Determine the (x, y) coordinate at the center of the cell enclosing the given text.  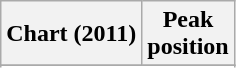
Chart (2011) (72, 34)
Peakposition (188, 34)
